Locate the cell with the specified text and output its (x, y) center coordinate. 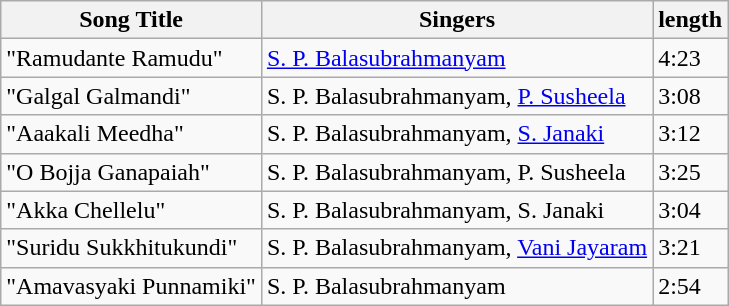
"Suridu Sukkhitukundi" (132, 248)
2:54 (690, 286)
"Amavasyaki Punnamiki" (132, 286)
3:08 (690, 96)
S. P. Balasubrahmanyam, Vani Jayaram (456, 248)
"Akka Chellelu" (132, 210)
length (690, 20)
"Ramudante Ramudu" (132, 58)
3:04 (690, 210)
"Galgal Galmandi" (132, 96)
3:12 (690, 134)
Song Title (132, 20)
3:25 (690, 172)
4:23 (690, 58)
"Aaakali Meedha" (132, 134)
3:21 (690, 248)
"O Bojja Ganapaiah" (132, 172)
Singers (456, 20)
